Pinpoint the cell where the given text exists, returning its (X, Y) midpoint coordinate. 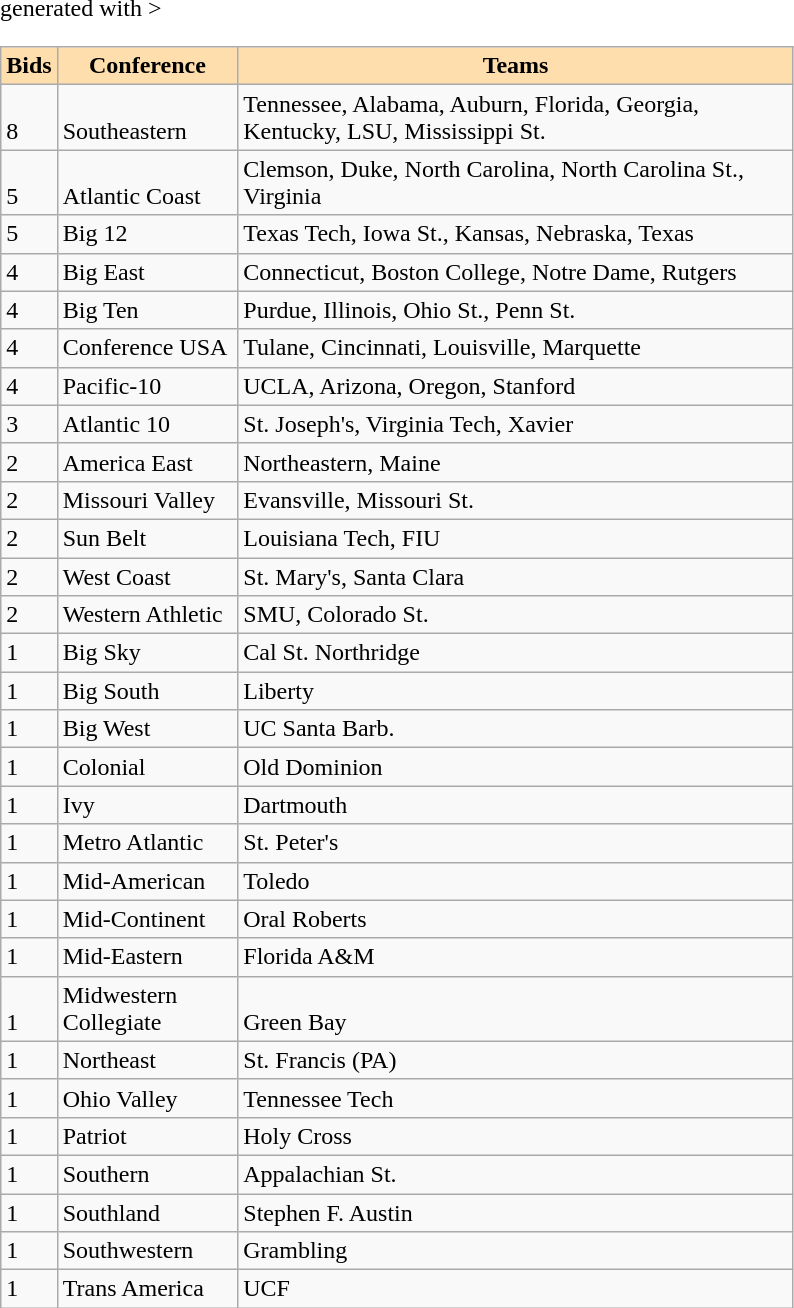
Conference (148, 66)
UCLA, Arizona, Oregon, Stanford (516, 386)
UC Santa Barb. (516, 729)
Stephen F. Austin (516, 1213)
Green Bay (516, 1008)
Western Athletic (148, 615)
Metro Atlantic (148, 843)
Big South (148, 691)
Northeastern, Maine (516, 462)
Southland (148, 1213)
Atlantic 10 (148, 424)
Cal St. Northridge (516, 653)
Colonial (148, 767)
Big East (148, 272)
Mid-Continent (148, 919)
Pacific-10 (148, 386)
St. Peter's (516, 843)
Sun Belt (148, 538)
Northeast (148, 1060)
Evansville, Missouri St. (516, 500)
St. Mary's, Santa Clara (516, 577)
Appalachian St. (516, 1174)
Toledo (516, 881)
Oral Roberts (516, 919)
Dartmouth (516, 805)
Ivy (148, 805)
Mid-Eastern (148, 957)
Louisiana Tech, FIU (516, 538)
Tennessee, Alabama, Auburn, Florida, Georgia, Kentucky, LSU, Mississippi St. (516, 118)
3 (29, 424)
Tennessee Tech (516, 1098)
Trans America (148, 1289)
Mid-American (148, 881)
America East (148, 462)
Midwestern Collegiate (148, 1008)
Tulane, Cincinnati, Louisville, Marquette (516, 348)
Southwestern (148, 1251)
West Coast (148, 577)
Big Sky (148, 653)
Atlantic Coast (148, 182)
Big 12 (148, 234)
Florida A&M (516, 957)
Liberty (516, 691)
Conference USA (148, 348)
SMU, Colorado St. (516, 615)
Connecticut, Boston College, Notre Dame, Rutgers (516, 272)
Bids (29, 66)
Southeastern (148, 118)
Ohio Valley (148, 1098)
Big Ten (148, 310)
Texas Tech, Iowa St., Kansas, Nebraska, Texas (516, 234)
Holy Cross (516, 1136)
Patriot (148, 1136)
Missouri Valley (148, 500)
Southern (148, 1174)
Big West (148, 729)
Grambling (516, 1251)
Purdue, Illinois, Ohio St., Penn St. (516, 310)
Teams (516, 66)
8 (29, 118)
Clemson, Duke, North Carolina, North Carolina St., Virginia (516, 182)
UCF (516, 1289)
St. Francis (PA) (516, 1060)
St. Joseph's, Virginia Tech, Xavier (516, 424)
Old Dominion (516, 767)
